Return the (x, y) coordinate for the center point of the cell that contains the specified text.  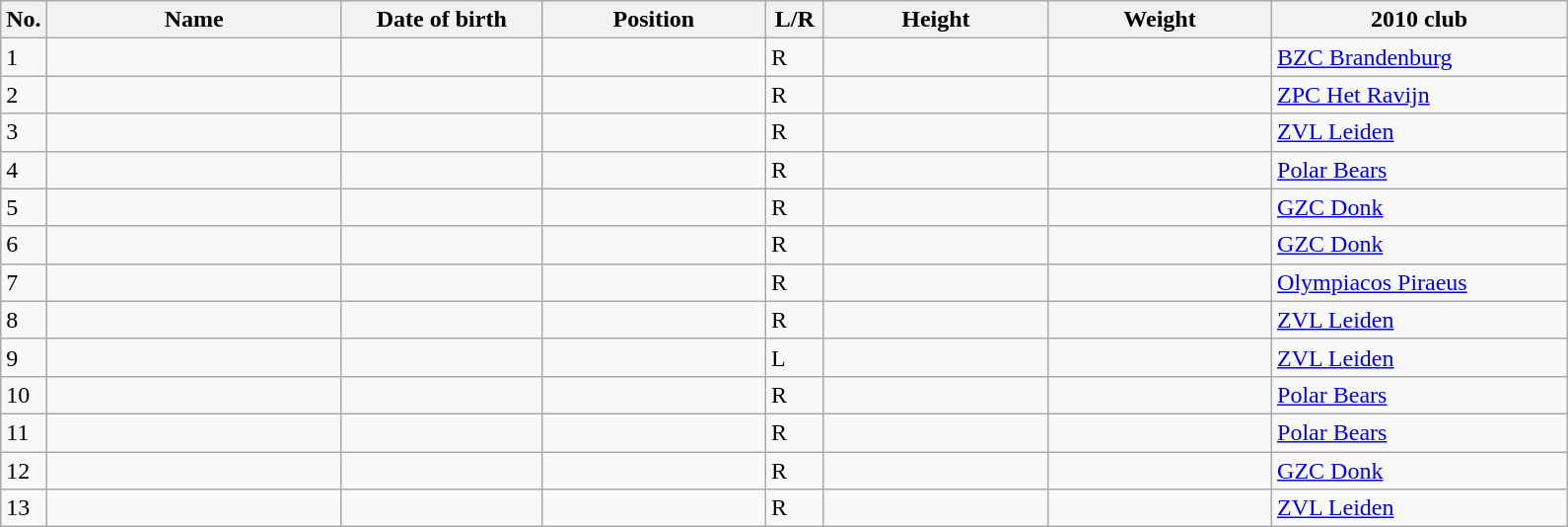
8 (24, 320)
11 (24, 432)
2010 club (1420, 20)
10 (24, 395)
Weight (1160, 20)
6 (24, 245)
Position (653, 20)
5 (24, 207)
L/R (795, 20)
Date of birth (442, 20)
Name (193, 20)
3 (24, 132)
9 (24, 357)
1 (24, 57)
7 (24, 282)
No. (24, 20)
Height (935, 20)
Olympiacos Piraeus (1420, 282)
12 (24, 471)
L (795, 357)
2 (24, 95)
BZC Brandenburg (1420, 57)
13 (24, 508)
ZPC Het Ravijn (1420, 95)
4 (24, 170)
